Locate the cell with the specified text and output its (X, Y) center coordinate. 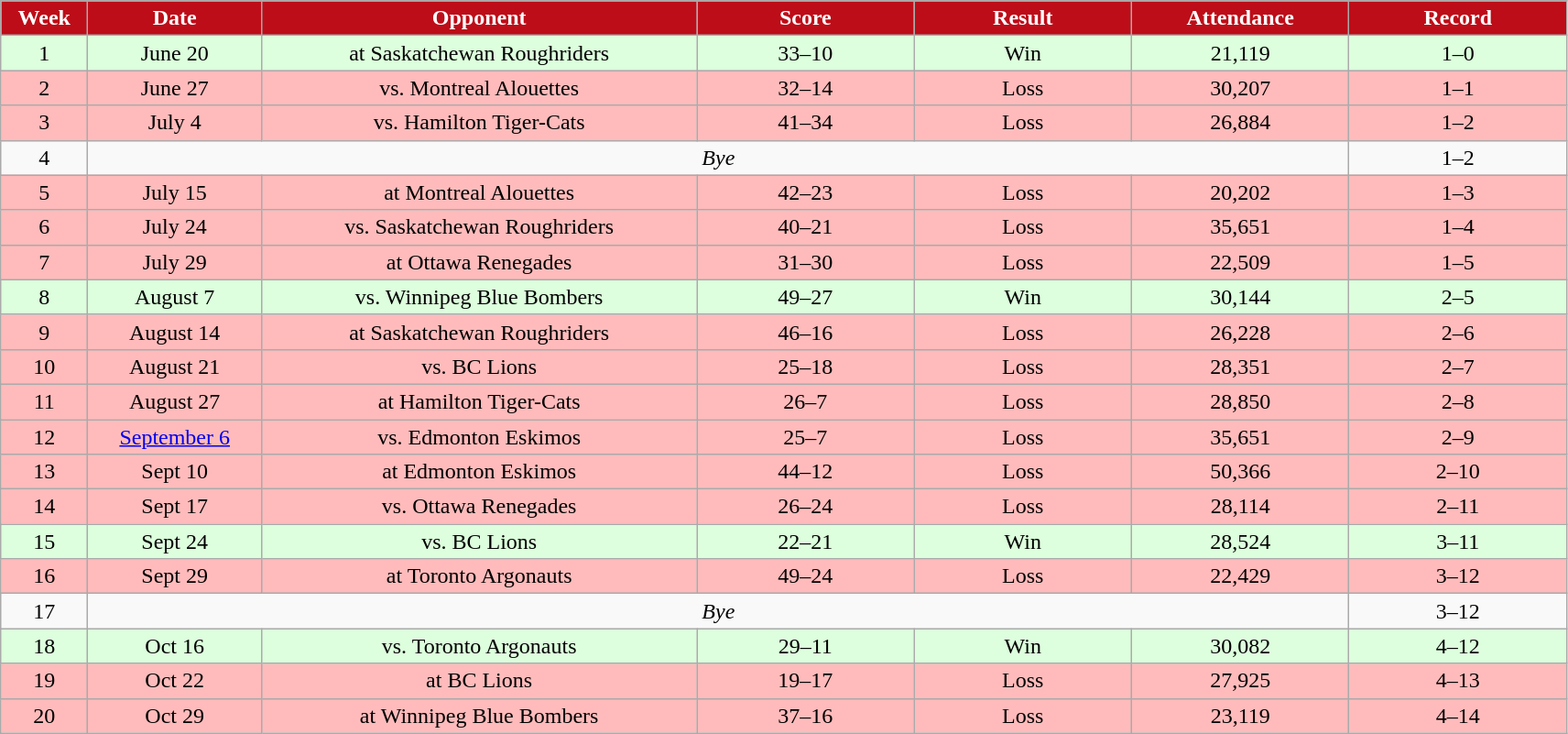
22,429 (1240, 576)
10 (44, 367)
4–14 (1458, 716)
8 (44, 297)
12 (44, 437)
6 (44, 227)
15 (44, 542)
25–18 (806, 367)
July 24 (175, 227)
vs. Hamilton Tiger-Cats (480, 123)
29–11 (806, 646)
44–12 (806, 472)
30,207 (1240, 88)
16 (44, 576)
at Edmonton Eskimos (480, 472)
9 (44, 332)
11 (44, 401)
1–3 (1458, 192)
32–14 (806, 88)
14 (44, 507)
at Montreal Alouettes (480, 192)
41–34 (806, 123)
28,524 (1240, 542)
at BC Lions (480, 681)
Oct 29 (175, 716)
18 (44, 646)
2–11 (1458, 507)
20 (44, 716)
25–7 (806, 437)
vs. Edmonton Eskimos (480, 437)
5 (44, 192)
1–4 (1458, 227)
2–5 (1458, 297)
26–24 (806, 507)
22–21 (806, 542)
4–12 (1458, 646)
17 (44, 611)
vs. Ottawa Renegades (480, 507)
vs. Saskatchewan Roughriders (480, 227)
7 (44, 262)
Oct 22 (175, 681)
3 (44, 123)
Opponent (480, 18)
Week (44, 18)
2 (44, 88)
1–1 (1458, 88)
2–10 (1458, 472)
21,119 (1240, 53)
3–11 (1458, 542)
30,144 (1240, 297)
4–13 (1458, 681)
Record (1458, 18)
19–17 (806, 681)
40–21 (806, 227)
4 (44, 158)
Date (175, 18)
Sept 29 (175, 576)
31–30 (806, 262)
July 29 (175, 262)
33–10 (806, 53)
28,351 (1240, 367)
Score (806, 18)
2–6 (1458, 332)
27,925 (1240, 681)
vs. Montreal Alouettes (480, 88)
28,114 (1240, 507)
2–9 (1458, 437)
August 14 (175, 332)
August 7 (175, 297)
July 15 (175, 192)
26,228 (1240, 332)
vs. Winnipeg Blue Bombers (480, 297)
49–24 (806, 576)
June 20 (175, 53)
28,850 (1240, 401)
Sept 10 (175, 472)
2–8 (1458, 401)
Attendance (1240, 18)
23,119 (1240, 716)
2–7 (1458, 367)
June 27 (175, 88)
1–5 (1458, 262)
at Hamilton Tiger-Cats (480, 401)
46–16 (806, 332)
19 (44, 681)
vs. Toronto Argonauts (480, 646)
20,202 (1240, 192)
July 4 (175, 123)
37–16 (806, 716)
26,884 (1240, 123)
at Ottawa Renegades (480, 262)
Sept 24 (175, 542)
22,509 (1240, 262)
26–7 (806, 401)
49–27 (806, 297)
50,366 (1240, 472)
at Winnipeg Blue Bombers (480, 716)
1–0 (1458, 53)
August 21 (175, 367)
August 27 (175, 401)
30,082 (1240, 646)
42–23 (806, 192)
at Toronto Argonauts (480, 576)
13 (44, 472)
Oct 16 (175, 646)
September 6 (175, 437)
Result (1022, 18)
1 (44, 53)
Sept 17 (175, 507)
